Identify which cell holds the provided text, then report its [X, Y] central coordinate. 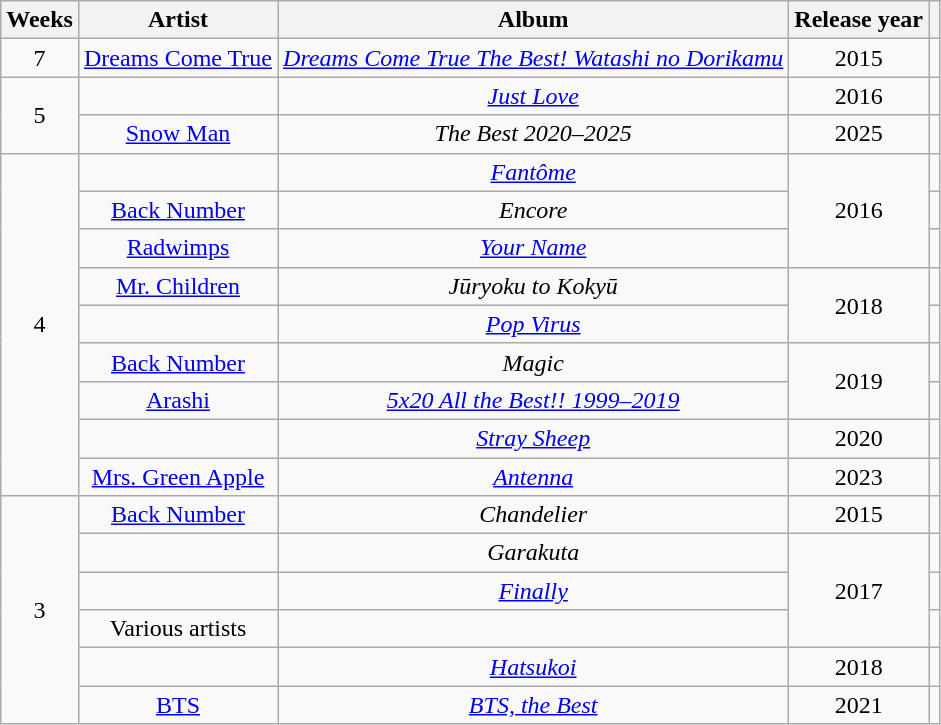
Hatsukoi [534, 667]
Encore [534, 210]
Magic [534, 362]
5x20 All the Best!! 1999–2019 [534, 400]
Pop Virus [534, 324]
Mrs. Green Apple [178, 477]
Chandelier [534, 515]
Antenna [534, 477]
Album [534, 20]
The Best 2020–2025 [534, 134]
Jūryoku to Kokyū [534, 286]
2019 [859, 381]
Mr. Children [178, 286]
Various artists [178, 629]
Arashi [178, 400]
Release year [859, 20]
3 [40, 610]
2023 [859, 477]
Dreams Come True [178, 58]
7 [40, 58]
Stray Sheep [534, 438]
BTS [178, 705]
BTS, the Best [534, 705]
5 [40, 115]
2017 [859, 591]
Your Name [534, 248]
Just Love [534, 96]
4 [40, 324]
2021 [859, 705]
2020 [859, 438]
Weeks [40, 20]
Artist [178, 20]
Snow Man [178, 134]
Garakuta [534, 553]
2025 [859, 134]
Radwimps [178, 248]
Finally [534, 591]
Dreams Come True The Best! Watashi no Dorikamu [534, 58]
Fantôme [534, 172]
